Search for the cell housing the specified text and yield its [x, y] center coordinate. 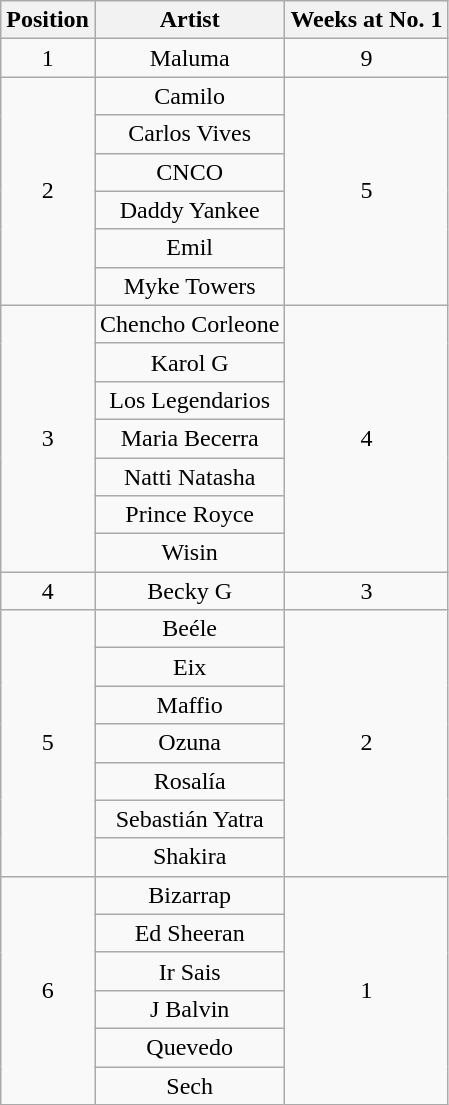
Emil [189, 248]
J Balvin [189, 1009]
Position [48, 20]
Artist [189, 20]
Los Legendarios [189, 400]
Beéle [189, 629]
9 [366, 58]
Prince Royce [189, 515]
Maffio [189, 705]
Ed Sheeran [189, 933]
Camilo [189, 96]
Natti Natasha [189, 477]
Myke Towers [189, 286]
Maria Becerra [189, 438]
Chencho Corleone [189, 324]
CNCO [189, 172]
Karol G [189, 362]
6 [48, 990]
Shakira [189, 857]
Maluma [189, 58]
Weeks at No. 1 [366, 20]
Eix [189, 667]
Bizarrap [189, 895]
Becky G [189, 591]
Ozuna [189, 743]
Carlos Vives [189, 134]
Quevedo [189, 1047]
Ir Sais [189, 971]
Sebastián Yatra [189, 819]
Wisin [189, 553]
Rosalía [189, 781]
Daddy Yankee [189, 210]
Sech [189, 1085]
